Find where the given text appears and provide that cell's center as [X, Y] coordinate. 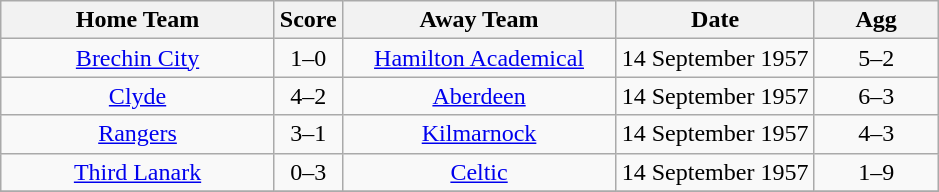
1–0 [308, 58]
Clyde [138, 96]
Away Team [479, 20]
Brechin City [138, 58]
Aberdeen [479, 96]
6–3 [876, 96]
4–2 [308, 96]
Agg [876, 20]
Celtic [479, 172]
1–9 [876, 172]
Third Lanark [138, 172]
Rangers [138, 134]
Hamilton Academical [479, 58]
Date [716, 20]
Score [308, 20]
4–3 [876, 134]
Kilmarnock [479, 134]
0–3 [308, 172]
5–2 [876, 58]
Home Team [138, 20]
3–1 [308, 134]
